Search for the cell housing the specified text and yield its (x, y) center coordinate. 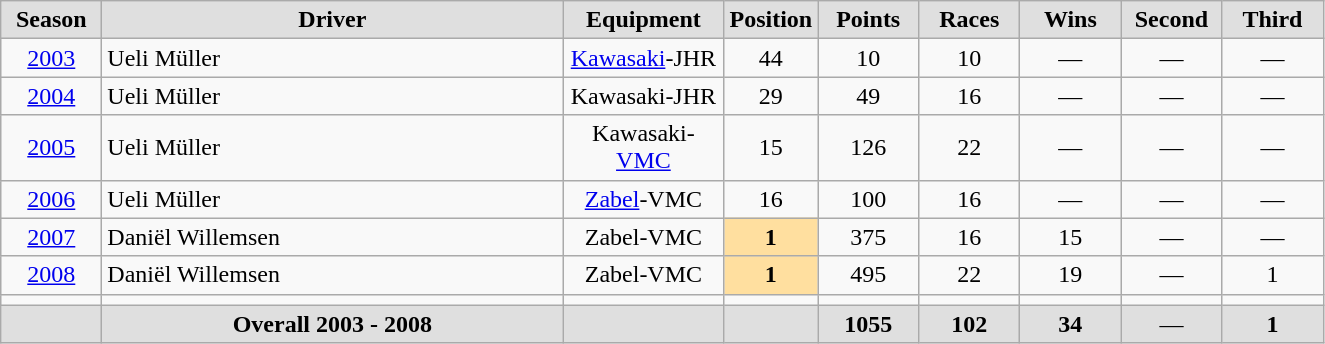
100 (868, 199)
2007 (52, 237)
29 (771, 96)
375 (868, 237)
126 (868, 148)
2004 (52, 96)
Wins (1070, 20)
Third (1272, 20)
Points (868, 20)
Season (52, 20)
102 (970, 324)
Driver (332, 20)
1055 (868, 324)
Overall 2003 - 2008 (332, 324)
44 (771, 58)
19 (1070, 275)
2003 (52, 58)
Kawasaki-VMC (644, 148)
2008 (52, 275)
2005 (52, 148)
Equipment (644, 20)
34 (1070, 324)
Races (970, 20)
495 (868, 275)
2006 (52, 199)
49 (868, 96)
Position (771, 20)
Second (1172, 20)
